From the cell containing the given text, extract its center point as [x, y] coordinate. 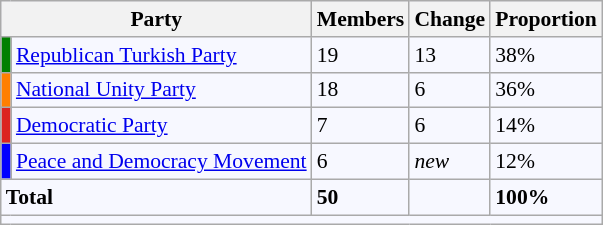
12% [546, 162]
100% [546, 197]
Members [361, 19]
National Unity Party [162, 90]
7 [361, 126]
Democratic Party [162, 126]
Proportion [546, 19]
Peace and Democracy Movement [162, 162]
18 [361, 90]
38% [546, 55]
Total [156, 197]
Party [156, 19]
13 [450, 55]
14% [546, 126]
Change [450, 19]
50 [361, 197]
Republican Turkish Party [162, 55]
36% [546, 90]
new [450, 162]
19 [361, 55]
